Determine the [X, Y] coordinate at the center of the cell enclosing the given text.  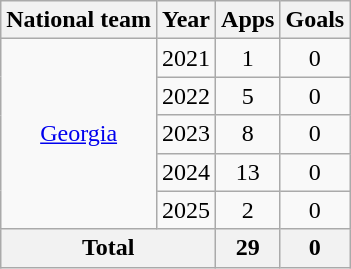
8 [248, 134]
13 [248, 172]
2 [248, 210]
2024 [186, 172]
5 [248, 96]
National team [79, 20]
Apps [248, 20]
Georgia [79, 134]
2023 [186, 134]
2022 [186, 96]
29 [248, 248]
Goals [315, 20]
Year [186, 20]
Total [108, 248]
2025 [186, 210]
2021 [186, 58]
1 [248, 58]
